Scan for the cell matching the given text and deliver its (X, Y) coordinate at center. 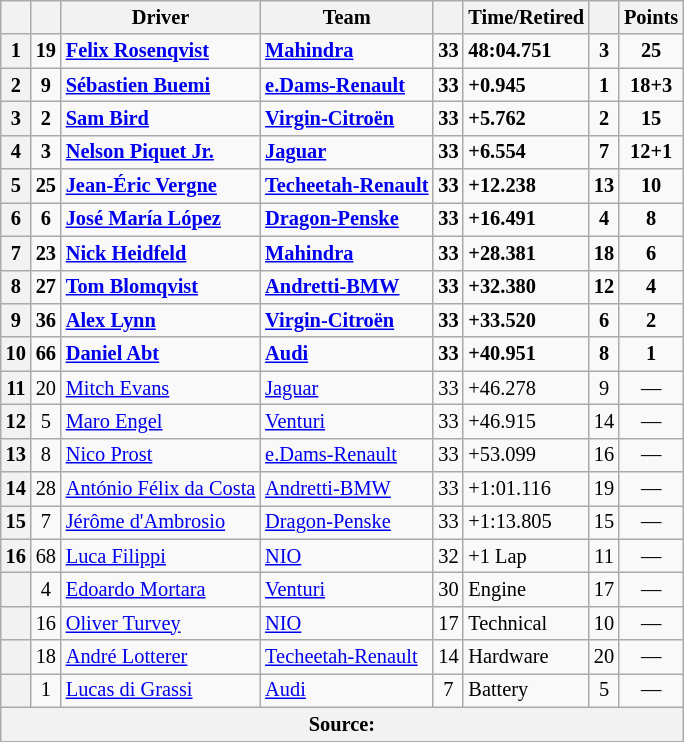
+46.915 (526, 421)
+6.554 (526, 152)
+1 Lap (526, 556)
Source: (342, 724)
Sébastien Buemi (160, 85)
José María López (160, 219)
Sam Bird (160, 118)
Daniel Abt (160, 354)
Nico Prost (160, 455)
+0.945 (526, 85)
Nelson Piquet Jr. (160, 152)
12+1 (651, 152)
32 (448, 556)
23 (46, 253)
Hardware (526, 657)
+32.380 (526, 287)
30 (448, 589)
Jean-Éric Vergne (160, 186)
36 (46, 320)
Edoardo Mortara (160, 589)
Jérôme d'Ambrosio (160, 522)
+33.520 (526, 320)
48:04.751 (526, 51)
André Lotterer (160, 657)
+40.951 (526, 354)
+16.491 (526, 219)
Alex Lynn (160, 320)
18+3 (651, 85)
+28.381 (526, 253)
68 (46, 556)
28 (46, 489)
+1:13.805 (526, 522)
Technical (526, 623)
Driver (160, 17)
Maro Engel (160, 421)
+12.238 (526, 186)
+5.762 (526, 118)
Engine (526, 589)
Tom Blomqvist (160, 287)
Mitch Evans (160, 388)
Team (346, 17)
27 (46, 287)
Felix Rosenqvist (160, 51)
Time/Retired (526, 17)
+53.099 (526, 455)
Points (651, 17)
Lucas di Grassi (160, 690)
Battery (526, 690)
António Félix da Costa (160, 489)
Luca Filippi (160, 556)
+1:01.116 (526, 489)
+46.278 (526, 388)
Oliver Turvey (160, 623)
66 (46, 354)
Nick Heidfeld (160, 253)
